Capture the cell that displays the provided text and extract its [x, y] central coordinate. 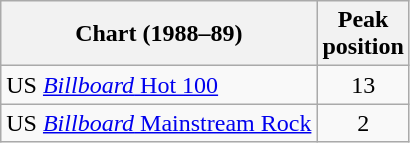
US Billboard Hot 100 [159, 85]
US Billboard Mainstream Rock [159, 123]
Peakposition [363, 34]
13 [363, 85]
2 [363, 123]
Chart (1988–89) [159, 34]
